Pinpoint the cell where the given text exists, returning its [x, y] midpoint coordinate. 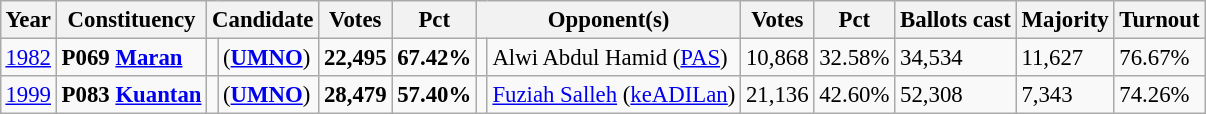
1982 [28, 57]
10,868 [778, 57]
52,308 [956, 95]
28,479 [356, 95]
21,136 [778, 95]
Ballots cast [956, 20]
11,627 [1065, 57]
P083 Kuantan [131, 95]
76.67% [1160, 57]
P069 Maran [131, 57]
57.40% [434, 95]
74.26% [1160, 95]
Candidate [263, 20]
Opponent(s) [609, 20]
42.60% [854, 95]
1999 [28, 95]
Alwi Abdul Hamid (PAS) [614, 57]
67.42% [434, 57]
22,495 [356, 57]
Year [28, 20]
Majority [1065, 20]
Constituency [131, 20]
32.58% [854, 57]
7,343 [1065, 95]
34,534 [956, 57]
Turnout [1160, 20]
Fuziah Salleh (keADILan) [614, 95]
